Detect which cell encompasses the target text, then output its (X, Y) center coordinate. 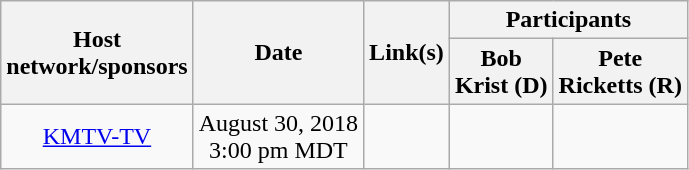
Date (278, 52)
KMTV-TV (97, 136)
August 30, 20183:00 pm MDT (278, 136)
PeteRicketts (R) (620, 72)
BobKrist (D) (501, 72)
Participants (568, 20)
Link(s) (407, 52)
Hostnetwork/sponsors (97, 52)
